Detect which cell encompasses the target text, then output its (x, y) center coordinate. 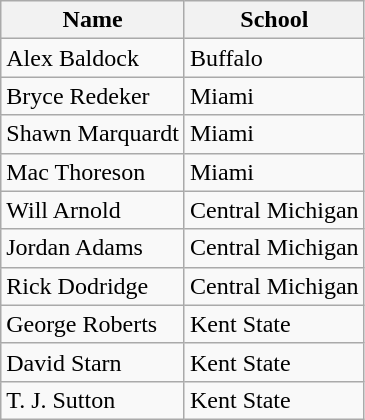
School (274, 20)
Jordan Adams (93, 248)
Buffalo (274, 58)
Mac Thoreson (93, 172)
Rick Dodridge (93, 286)
David Starn (93, 362)
Alex Baldock (93, 58)
Bryce Redeker (93, 96)
George Roberts (93, 324)
T. J. Sutton (93, 400)
Shawn Marquardt (93, 134)
Name (93, 20)
Will Arnold (93, 210)
